Pinpoint the cell where the given text exists, returning its (x, y) midpoint coordinate. 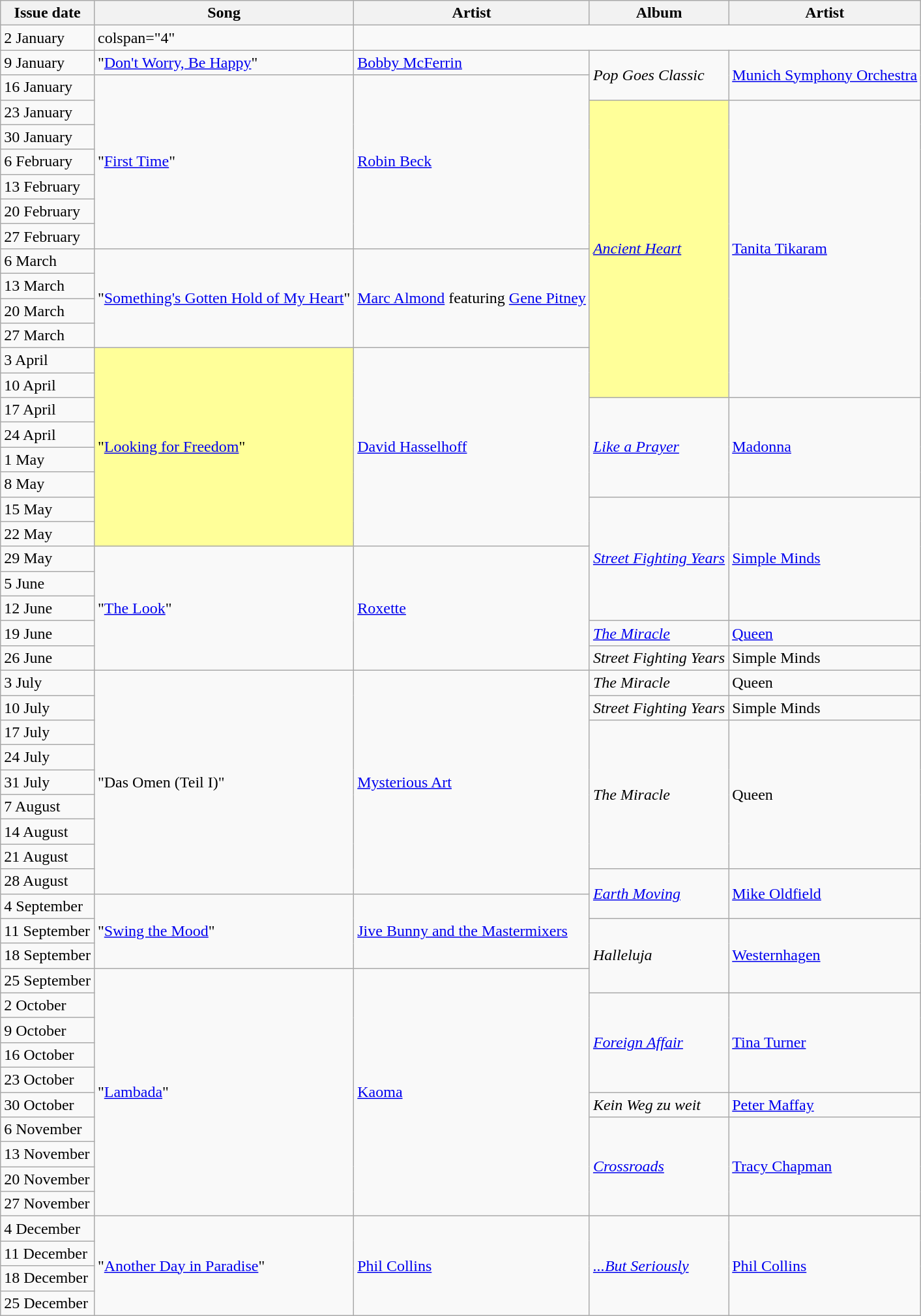
1 May (48, 460)
24 April (48, 435)
11 September (48, 931)
11 December (48, 1253)
13 November (48, 1154)
16 January (48, 87)
23 January (48, 112)
27 February (48, 236)
28 August (48, 881)
19 June (48, 633)
Crossroads (658, 1167)
6 March (48, 261)
9 October (48, 1030)
25 September (48, 980)
Mysterious Art (472, 782)
13 February (48, 186)
23 October (48, 1079)
Kein Weg zu weit (658, 1105)
Halleluja (658, 956)
18 December (48, 1278)
Robin Beck (472, 162)
17 April (48, 410)
Kaoma (472, 1092)
"The Look" (224, 608)
6 February (48, 162)
Like a Prayer (658, 447)
Album (658, 13)
Jive Bunny and the Mastermixers (472, 931)
"Something's Gotten Hold of My Heart" (224, 298)
21 August (48, 856)
2 October (48, 1005)
"Another Day in Paradise" (224, 1266)
"Don't Worry, Be Happy" (224, 63)
Marc Almond featuring Gene Pitney (472, 298)
16 October (48, 1055)
Issue date (48, 13)
14 August (48, 832)
Bobby McFerrin (472, 63)
Foreign Affair (658, 1042)
Peter Maffay (825, 1105)
27 March (48, 336)
"Looking for Freedom" (224, 447)
29 May (48, 559)
Tanita Tikaram (825, 249)
"Swing the Mood" (224, 931)
15 May (48, 509)
Tina Turner (825, 1042)
2 January (48, 38)
Earth Moving (658, 894)
Roxette (472, 608)
12 June (48, 608)
Pop Goes Classic (658, 75)
...But Seriously (658, 1266)
30 January (48, 137)
3 July (48, 682)
18 September (48, 956)
"First Time" (224, 162)
24 July (48, 757)
4 December (48, 1229)
Madonna (825, 447)
Mike Oldfield (825, 894)
10 April (48, 385)
"Das Omen (Teil I)" (224, 782)
8 May (48, 484)
Tracy Chapman (825, 1167)
22 May (48, 534)
7 August (48, 807)
31 July (48, 782)
5 June (48, 583)
David Hasselhoff (472, 447)
6 November (48, 1130)
27 November (48, 1204)
20 November (48, 1179)
20 March (48, 311)
20 February (48, 211)
30 October (48, 1105)
Song (224, 13)
colspan="4" (224, 38)
Ancient Heart (658, 249)
25 December (48, 1303)
9 January (48, 63)
3 April (48, 360)
Westernhagen (825, 956)
13 March (48, 285)
10 July (48, 707)
"Lambada" (224, 1092)
Munich Symphony Orchestra (825, 75)
26 June (48, 658)
4 September (48, 906)
17 July (48, 733)
